Return the (X, Y) coordinate for the center point of the cell that contains the specified text.  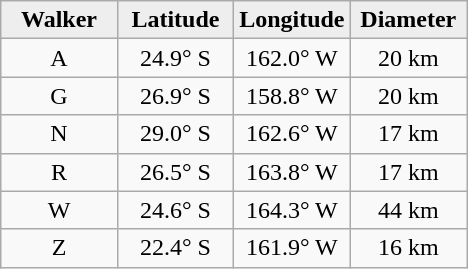
Latitude (175, 20)
22.4° S (175, 248)
164.3° W (292, 210)
29.0° S (175, 134)
162.6° W (292, 134)
24.9° S (175, 58)
161.9° W (292, 248)
N (59, 134)
Longitude (292, 20)
44 km (408, 210)
Z (59, 248)
R (59, 172)
Diameter (408, 20)
16 km (408, 248)
A (59, 58)
162.0° W (292, 58)
26.9° S (175, 96)
26.5° S (175, 172)
158.8° W (292, 96)
W (59, 210)
24.6° S (175, 210)
Walker (59, 20)
G (59, 96)
163.8° W (292, 172)
